Provide the (x, y) coordinate of the cell's center where the given text is located.  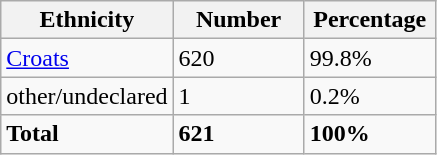
620 (238, 58)
Croats (87, 58)
Number (238, 20)
1 (238, 96)
Ethnicity (87, 20)
100% (370, 134)
99.8% (370, 58)
other/undeclared (87, 96)
621 (238, 134)
Total (87, 134)
0.2% (370, 96)
Percentage (370, 20)
